Locate the cell with the specified text and output its [x, y] center coordinate. 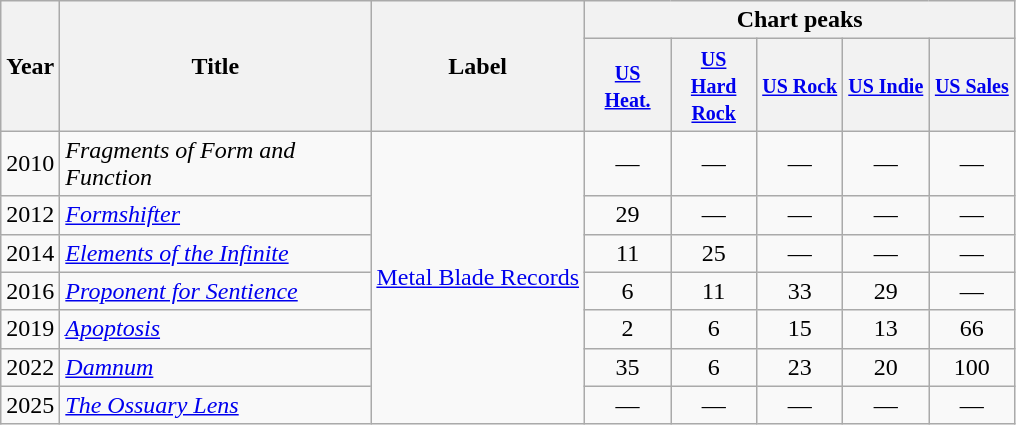
Chart peaks [800, 20]
Year [30, 66]
The Ossuary Lens [216, 405]
2014 [30, 253]
2010 [30, 164]
Formshifter [216, 215]
US Hard Rock [714, 85]
Proponent for Sentience [216, 291]
Label [478, 66]
20 [886, 367]
2025 [30, 405]
13 [886, 329]
15 [800, 329]
35 [628, 367]
Elements of the Infinite [216, 253]
US Indie [886, 85]
2 [628, 329]
Apoptosis [216, 329]
2012 [30, 215]
Fragments of Form and Function [216, 164]
Title [216, 66]
2016 [30, 291]
US Sales [972, 85]
23 [800, 367]
2019 [30, 329]
Metal Blade Records [478, 278]
66 [972, 329]
2022 [30, 367]
33 [800, 291]
25 [714, 253]
US Rock [800, 85]
US Heat. [628, 85]
100 [972, 367]
Damnum [216, 367]
